Scan for the cell matching the given text and deliver its (x, y) coordinate at center. 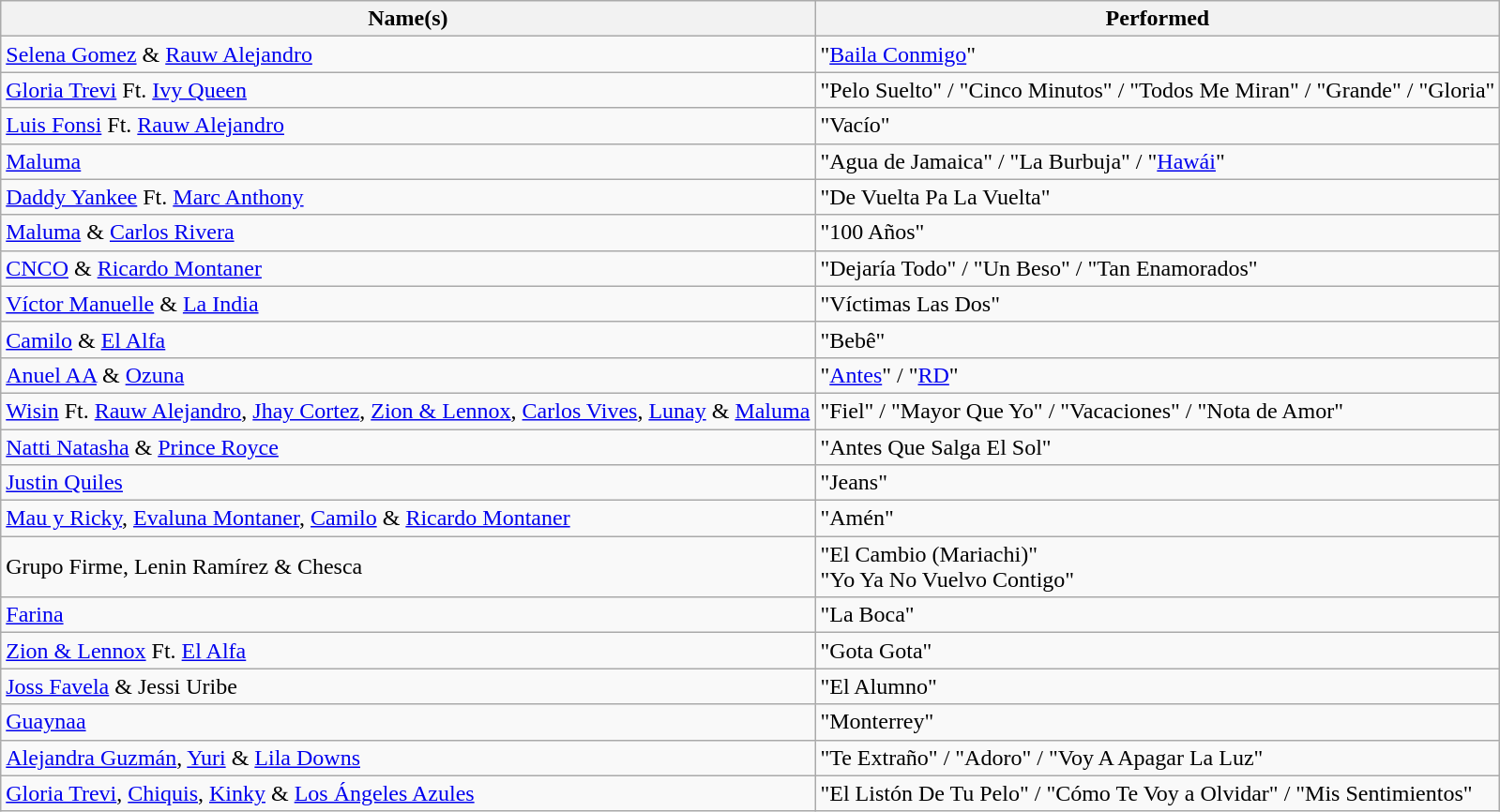
"Antes Que Salga El Sol" (1158, 447)
CNCO & Ricardo Montaner (408, 268)
Anuel AA & Ozuna (408, 375)
"La Boca" (1158, 615)
"Vacío" (1158, 126)
"Antes" / "RD" (1158, 375)
"De Vuelta Pa La Vuelta" (1158, 197)
"Te Extraño" / "Adoro" / "Voy A Apagar La Luz" (1158, 758)
Guaynaa (408, 722)
"Dejaría Todo" / "Un Beso" / "Tan Enamorados" (1158, 268)
"Fiel" / "Mayor Que Yo" / "Vacaciones" / "Nota de Amor" (1158, 411)
Joss Favela & Jessi Uribe (408, 686)
Farina (408, 615)
Zion & Lennox Ft. El Alfa (408, 651)
Víctor Manuelle & La India (408, 304)
Alejandra Guzmán, Yuri & Lila Downs (408, 758)
"El Listón De Tu Pelo" / "Cómo Te Voy a Olvidar" / "Mis Sentimientos" (1158, 793)
Natti Natasha & Prince Royce (408, 447)
Grupo Firme, Lenin Ramírez & Chesca (408, 566)
Justin Quiles (408, 483)
"100 Años" (1158, 233)
"Monterrey" (1158, 722)
Maluma (408, 161)
"Baila Conmigo" (1158, 54)
Luis Fonsi Ft. Rauw Alejandro (408, 126)
Name(s) (408, 19)
Gloria Trevi Ft. Ivy Queen (408, 90)
"Amén" (1158, 519)
"Gota Gota" (1158, 651)
"Jeans" (1158, 483)
Selena Gomez & Rauw Alejandro (408, 54)
Daddy Yankee Ft. Marc Anthony (408, 197)
"Bebê" (1158, 339)
Performed (1158, 19)
Wisin Ft. Rauw Alejandro, Jhay Cortez, Zion & Lennox, Carlos Vives, Lunay & Maluma (408, 411)
Maluma & Carlos Rivera (408, 233)
"Víctimas Las Dos" (1158, 304)
Mau y Ricky, Evaluna Montaner, Camilo & Ricardo Montaner (408, 519)
Camilo & El Alfa (408, 339)
Gloria Trevi, Chiquis, Kinky & Los Ángeles Azules (408, 793)
"Agua de Jamaica" / "La Burbuja" / "Hawái" (1158, 161)
"El Alumno" (1158, 686)
"Pelo Suelto" / "Cinco Minutos" / "Todos Me Miran" / "Grande" / "Gloria" (1158, 90)
"El Cambio (Mariachi)""Yo Ya No Vuelvo Contigo" (1158, 566)
